Return (X, Y) of the center of cell containing provided text 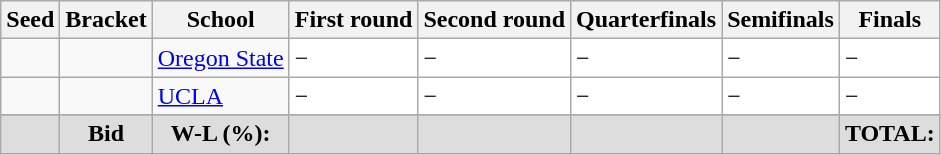
UCLA (220, 96)
School (220, 20)
Seed (30, 20)
Semifinals (781, 20)
Second round (494, 20)
Bracket (106, 20)
TOTAL: (890, 134)
Quarterfinals (646, 20)
W-L (%): (220, 134)
Bid (106, 134)
First round (354, 20)
Oregon State (220, 58)
Finals (890, 20)
